Detect which cell encompasses the target text, then output its (X, Y) center coordinate. 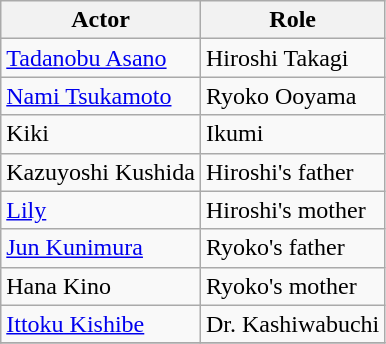
Tadanobu Asano (101, 58)
Ryoko Ooyama (292, 96)
Hiroshi's father (292, 172)
Lily (101, 210)
Dr. Kashiwabuchi (292, 324)
Hiroshi Takagi (292, 58)
Role (292, 20)
Actor (101, 20)
Jun Kunimura (101, 248)
Kiki (101, 134)
Ryoko's father (292, 248)
Ittoku Kishibe (101, 324)
Ryoko's mother (292, 286)
Hana Kino (101, 286)
Kazuyoshi Kushida (101, 172)
Nami Tsukamoto (101, 96)
Ikumi (292, 134)
Hiroshi's mother (292, 210)
